Output the (x, y) coordinate of the center of the cell containing the given text.  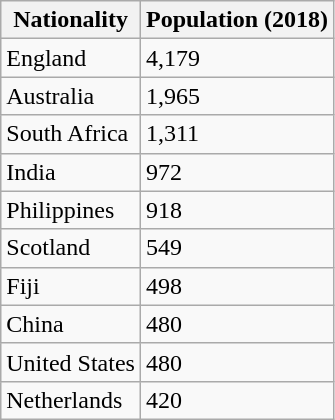
Nationality (71, 20)
1,965 (236, 96)
Scotland (71, 248)
4,179 (236, 58)
972 (236, 172)
United States (71, 362)
Netherlands (71, 400)
China (71, 324)
Philippines (71, 210)
South Africa (71, 134)
Fiji (71, 286)
420 (236, 400)
England (71, 58)
Australia (71, 96)
India (71, 172)
918 (236, 210)
498 (236, 286)
1,311 (236, 134)
549 (236, 248)
Population (2018) (236, 20)
